Locate the cell with the specified text and output its [X, Y] center coordinate. 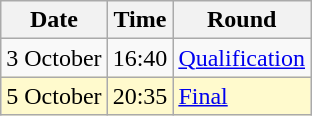
Final [242, 96]
Time [140, 20]
Qualification [242, 58]
5 October [54, 96]
Date [54, 20]
20:35 [140, 96]
3 October [54, 58]
Round [242, 20]
16:40 [140, 58]
